Scan for the cell matching the given text and deliver its [x, y] coordinate at center. 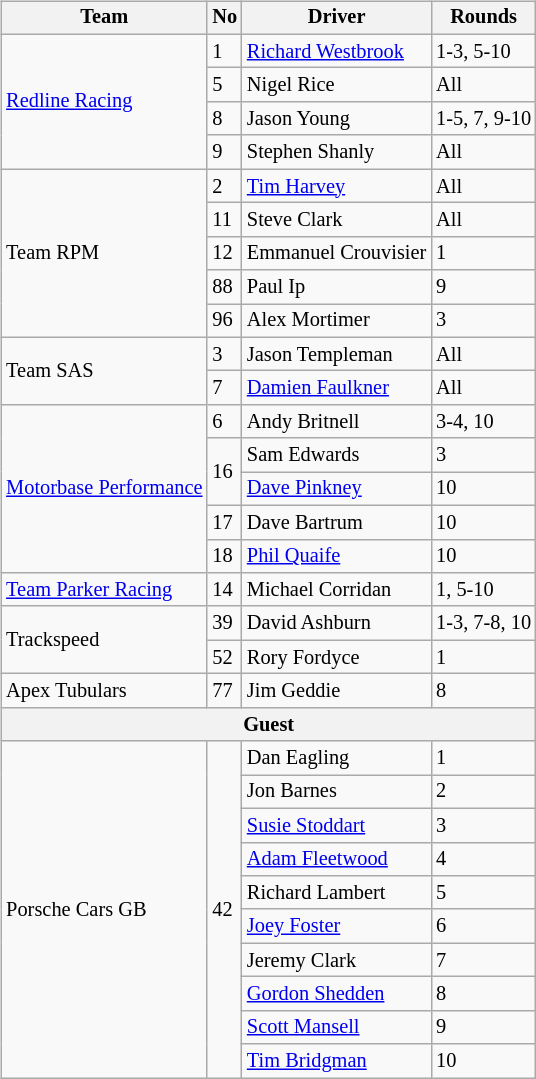
17 [224, 522]
Richard Westbrook [336, 51]
Dave Bartrum [336, 522]
No [224, 18]
1-5, 7, 9-10 [484, 119]
Jon Barnes [336, 792]
12 [224, 253]
18 [224, 556]
Tim Bridgman [336, 1061]
Dave Pinkney [336, 489]
1-3, 5-10 [484, 51]
3-4, 10 [484, 422]
Stephen Shanly [336, 152]
Redline Racing [104, 102]
Dan Eagling [336, 758]
Team [104, 18]
Richard Lambert [336, 893]
Jason Young [336, 119]
1-3, 7-8, 10 [484, 623]
Jason Templeman [336, 354]
Scott Mansell [336, 1027]
42 [224, 910]
Jim Geddie [336, 691]
Michael Corridan [336, 590]
Adam Fleetwood [336, 859]
Paul Ip [336, 287]
14 [224, 590]
Gordon Shedden [336, 994]
77 [224, 691]
88 [224, 287]
Guest [268, 724]
Team RPM [104, 253]
39 [224, 623]
Porsche Cars GB [104, 910]
Motorbase Performance [104, 489]
Team SAS [104, 370]
Driver [336, 18]
Phil Quaife [336, 556]
Emmanuel Crouvisier [336, 253]
Damien Faulkner [336, 388]
Andy Britnell [336, 422]
Rounds [484, 18]
Alex Mortimer [336, 321]
96 [224, 321]
Nigel Rice [336, 85]
Jeremy Clark [336, 960]
Tim Harvey [336, 186]
Joey Foster [336, 926]
Apex Tubulars [104, 691]
Susie Stoddart [336, 825]
Team Parker Racing [104, 590]
1, 5-10 [484, 590]
Sam Edwards [336, 455]
Trackspeed [104, 640]
52 [224, 657]
Rory Fordyce [336, 657]
David Ashburn [336, 623]
16 [224, 472]
Steve Clark [336, 220]
4 [484, 859]
11 [224, 220]
